Return the (X, Y) coordinate for the center point of the cell that contains the specified text.  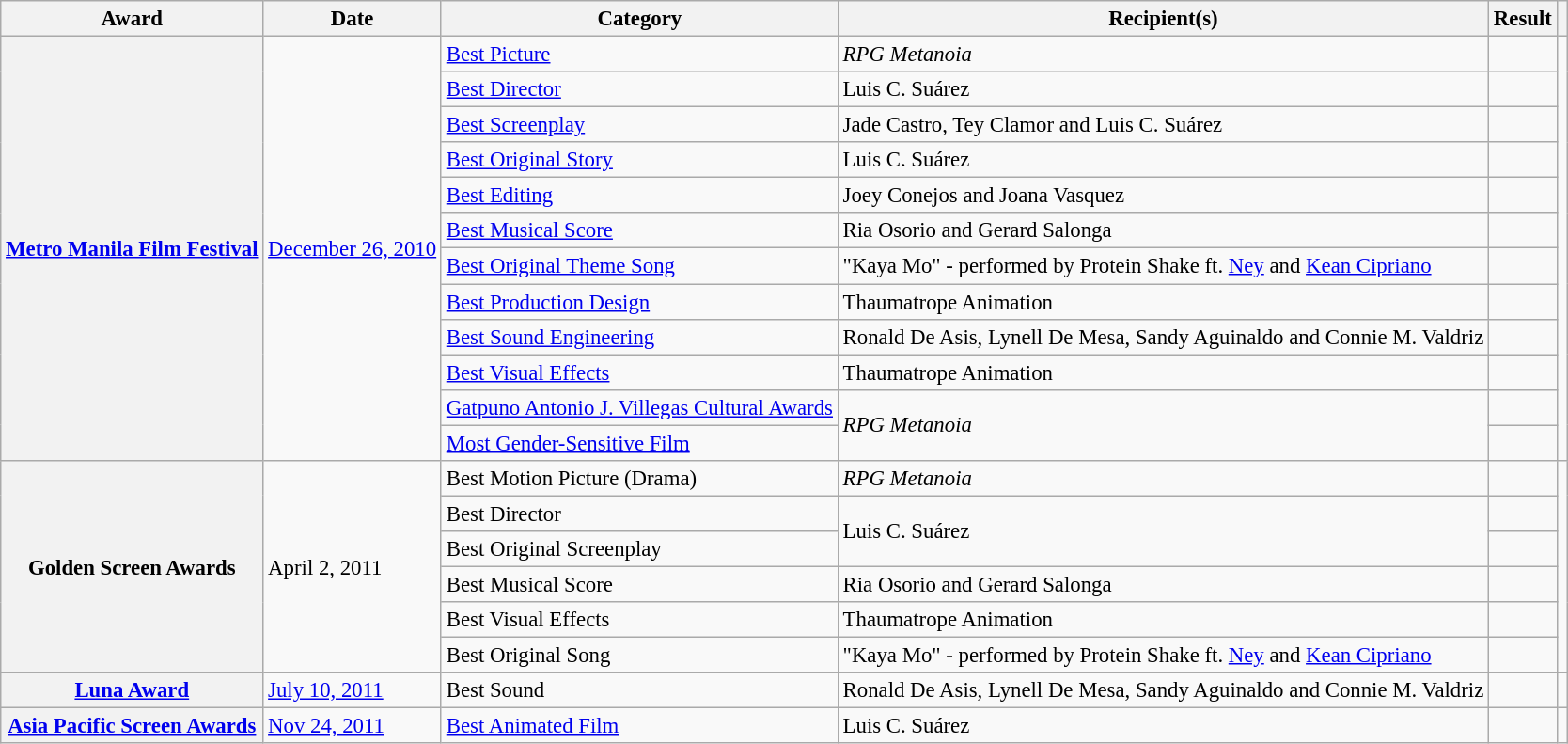
Metro Manila Film Festival (132, 248)
Joey Conejos and Joana Vasquez (1163, 196)
December 26, 2010 (353, 248)
Best Motion Picture (Drama) (639, 479)
Best Sound Engineering (639, 337)
Best Production Design (639, 302)
Best Editing (639, 196)
Best Screenplay (639, 125)
Nov 24, 2011 (353, 726)
Recipient(s) (1163, 19)
Golden Screen Awards (132, 567)
Asia Pacific Screen Awards (132, 726)
Gatpuno Antonio J. Villegas Cultural Awards (639, 407)
July 10, 2011 (353, 690)
Result (1523, 19)
Category (639, 19)
Best Picture (639, 55)
Jade Castro, Tey Clamor and Luis C. Suárez (1163, 125)
Best Original Screenplay (639, 549)
Award (132, 19)
April 2, 2011 (353, 567)
Most Gender-Sensitive Film (639, 443)
Best Sound (639, 690)
Best Animated Film (639, 726)
Best Original Story (639, 160)
Best Original Song (639, 656)
Luna Award (132, 690)
Best Original Theme Song (639, 266)
Date (353, 19)
